Extract the [X, Y] coordinate from the center of the cell holding the provided text.  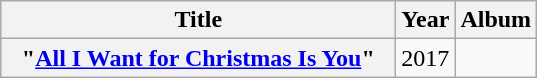
Title [198, 20]
Album [496, 20]
2017 [426, 58]
Year [426, 20]
"All I Want for Christmas Is You" [198, 58]
